Find where the given text appears and provide that cell's center as [X, Y] coordinate. 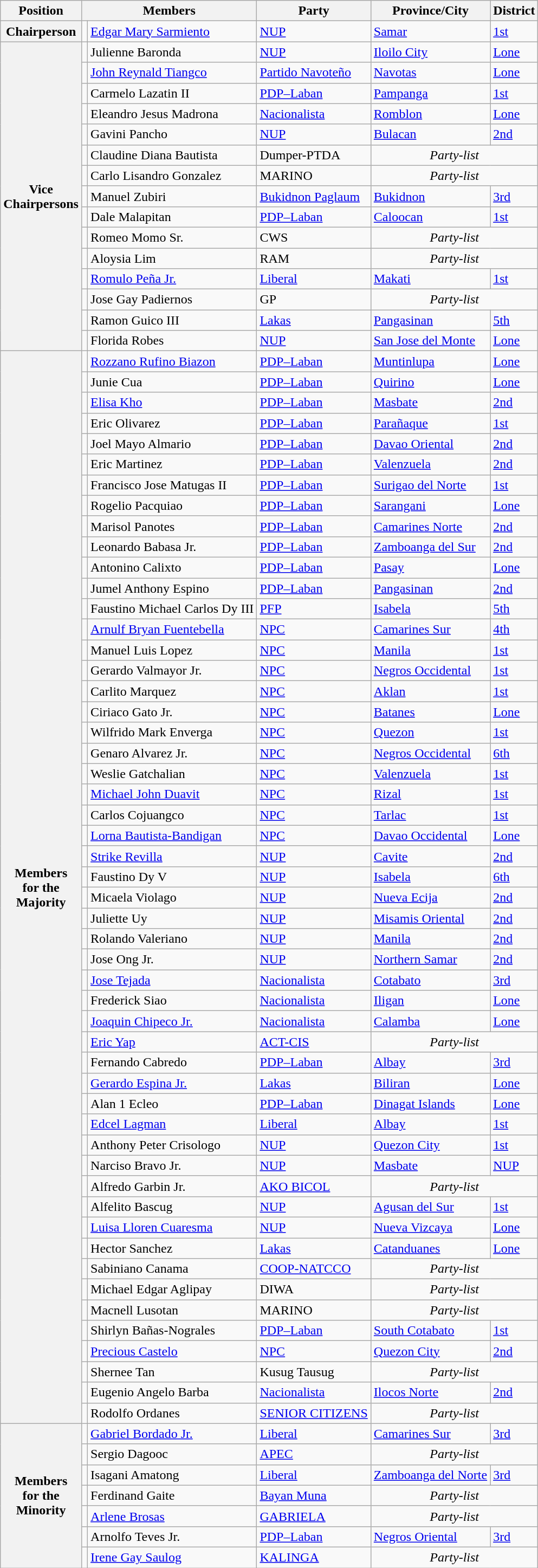
Manuel Zubiri [172, 196]
Ramon Guico III [172, 320]
Bayan Muna [314, 1495]
Party [314, 11]
Juliette Uy [172, 918]
Province/City [430, 11]
Tarlac [430, 815]
Shirlyn Bañas-Nograles [172, 1331]
Chairperson [41, 31]
Rizal [430, 794]
South Cotabato [430, 1331]
Macnell Lusotan [172, 1310]
Jose Ong Jr. [172, 960]
Pasay [430, 567]
Iloilo City [430, 52]
Carlo Lisandro Gonzalez [172, 176]
Rozzano Rufino Biazon [172, 361]
Northern Samar [430, 960]
Caloocan [430, 217]
Camarines Norte [430, 526]
Isagani Amatong [172, 1475]
Sarangani [430, 506]
Partido Navoteño [314, 73]
RAM [314, 258]
Carlos Cojuangco [172, 815]
ViceChairpersons [41, 196]
Makati [430, 279]
Iligan [430, 1001]
Carlito Marquez [172, 691]
Carmelo Lazatin II [172, 93]
4th [514, 630]
CWS [314, 237]
Manuel Luis Lopez [172, 650]
Gavini Pancho [172, 134]
Michael John Duavit [172, 794]
Eric Yap [172, 1042]
Precious Castelo [172, 1351]
KALINGA [314, 1557]
Bukidnon [430, 196]
Eleandro Jesus Madrona [172, 114]
Micaela Violago [172, 897]
Eric Olivarez [172, 423]
Aklan [430, 691]
Pampanga [430, 93]
PFP [314, 609]
Lorna Bautista-Bandigan [172, 835]
Julienne Baronda [172, 52]
District [514, 11]
Edcel Lagman [172, 1124]
Members [169, 11]
Genaro Alvarez Jr. [172, 753]
Edgar Mary Sarmiento [172, 31]
Bukidnon Paglaum [314, 196]
Faustino Michael Carlos Dy III [172, 609]
APEC [314, 1454]
Florida Robes [172, 341]
GABRIELA [314, 1516]
AKO BICOL [314, 1186]
Membersfor theMinority [41, 1495]
Leonardo Babasa Jr. [172, 547]
Biliran [430, 1083]
Anthony Peter Crisologo [172, 1145]
Alfredo Garbin Jr. [172, 1186]
Narciso Bravo Jr. [172, 1165]
Rogelio Pacquiao [172, 506]
Membersfor theMajority [41, 887]
Joel Mayo Almario [172, 444]
Zamboanga del Norte [430, 1475]
ACT-CIS [314, 1042]
Batanes [430, 712]
Sergio Dagooc [172, 1454]
SENIOR CITIZENS [314, 1413]
Samar [430, 31]
Bulacan [430, 134]
Nueva Ecija [430, 897]
Jose Tejada [172, 980]
Eric Martinez [172, 464]
Romblon [430, 114]
Wilfrido Mark Enverga [172, 733]
DIWA [314, 1290]
Muntinlupa [430, 361]
Marisol Panotes [172, 526]
John Reynald Tiangco [172, 73]
Strike Revilla [172, 856]
Agusan del Sur [430, 1207]
Elisa Kho [172, 403]
Jumel Anthony Espino [172, 588]
Frederick Siao [172, 1001]
Arlene Brosas [172, 1516]
GP [314, 300]
Junie Cua [172, 382]
Romeo Momo Sr. [172, 237]
Davao Occidental [430, 835]
Kusug Tausug [314, 1372]
Gerardo Valmayor Jr. [172, 671]
San Jose del Monte [430, 341]
Arnulf Bryan Fuentebella [172, 630]
Fernando Cabredo [172, 1062]
Romulo Peña Jr. [172, 279]
Quezon [430, 733]
Quirino [430, 382]
Davao Oriental [430, 444]
Cotabato [430, 980]
Gerardo Espina Jr. [172, 1083]
Navotas [430, 73]
Weslie Gatchalian [172, 774]
Sabiniano Canama [172, 1269]
Claudine Diana Bautista [172, 155]
Alan 1 Ecleo [172, 1104]
Catanduanes [430, 1248]
Zamboanga del Sur [430, 547]
Rodolfo Ordanes [172, 1413]
Dumper-PTDA [314, 155]
Eugenio Angelo Barba [172, 1392]
Faustino Dy V [172, 877]
Dale Malapitan [172, 217]
Alfelito Bascug [172, 1207]
Nueva Vizcaya [430, 1227]
Hector Sanchez [172, 1248]
Joaquin Chipeco Jr. [172, 1021]
Calamba [430, 1021]
Negros Oriental [430, 1537]
Shernee Tan [172, 1372]
Rolando Valeriano [172, 939]
Gabriel Bordado Jr. [172, 1434]
Antonino Calixto [172, 567]
Michael Edgar Aglipay [172, 1290]
Ilocos Norte [430, 1392]
Arnolfo Teves Jr. [172, 1537]
Ferdinand Gaite [172, 1495]
Luisa Lloren Cuaresma [172, 1227]
Jose Gay Padiernos [172, 300]
Misamis Oriental [430, 918]
Parañaque [430, 423]
Dinagat Islands [430, 1104]
Francisco Jose Matugas II [172, 485]
Cavite [430, 856]
Surigao del Norte [430, 485]
Ciriaco Gato Jr. [172, 712]
Irene Gay Saulog [172, 1557]
Aloysia Lim [172, 258]
COOP-NATCCO [314, 1269]
Position [41, 11]
